Find where the given text appears and provide that cell's center as (X, Y) coordinate. 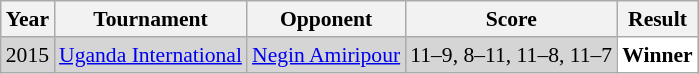
Winner (658, 55)
Tournament (150, 19)
Negin Amiripour (326, 55)
Result (658, 19)
Score (511, 19)
Opponent (326, 19)
Uganda International (150, 55)
2015 (28, 55)
11–9, 8–11, 11–8, 11–7 (511, 55)
Year (28, 19)
